For the text-containing cell, return its midpoint in (X, Y) coordinate format. 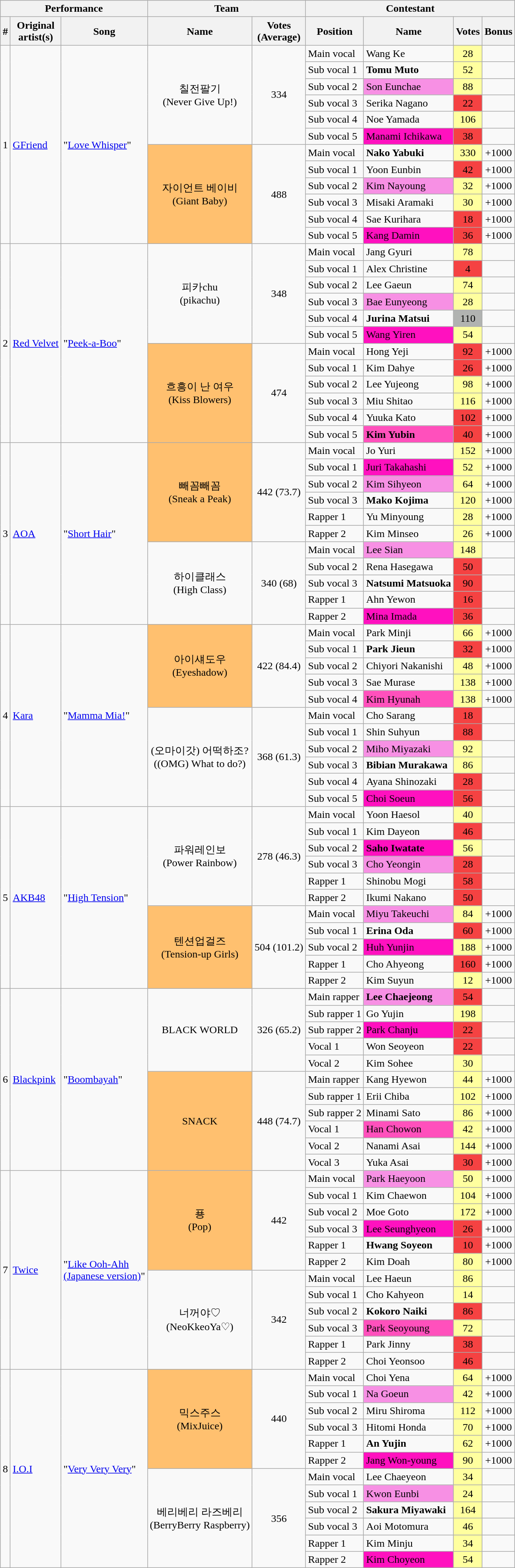
베리베리 라즈베리(BerryBerry Raspberry) (200, 1518)
348 (279, 294)
Na Goeun (409, 1394)
Park Jinny (409, 1344)
330 (468, 153)
Shinobu Mogi (409, 881)
빼꼼빼꼼(Sneak a Peak) (200, 492)
Yuka Asai (409, 1162)
44 (468, 1080)
160 (468, 964)
Rena Hasegawa (409, 567)
340 (68) (279, 583)
Jurina Matsui (409, 318)
Saho Iwatate (409, 848)
60 (468, 931)
Noe Yamada (409, 120)
"Boombayah" (104, 1079)
Sae Kurihara (409, 219)
Tomu Muto (409, 70)
Erina Oda (409, 931)
Park Haeyoon (409, 1179)
Votes (468, 31)
144 (468, 1146)
Miyu Takeuchi (409, 914)
Park Minji (409, 633)
84 (468, 914)
피카chu(pikachu) (200, 294)
Originalartist(s) (36, 31)
"Mamma Mia!" (104, 716)
110 (468, 318)
Choi Yeonsoo (409, 1361)
Miho Miyazaki (409, 748)
504 (101.2) (279, 947)
Aoi Motomura (409, 1526)
440 (279, 1419)
텐션업걸즈(Tension-up Girls) (200, 947)
Hwang Soyeon (409, 1245)
Kim Minseo (409, 534)
Cho Yeongin (409, 864)
Performance (74, 9)
112 (468, 1411)
Miu Shitao (409, 401)
Lee Gaeun (409, 285)
Jo Yuri (409, 450)
164 (468, 1510)
Kim Dahye (409, 368)
Yuuka Kato (409, 417)
Lee Yujeong (409, 384)
78 (468, 252)
48 (468, 666)
Sakura Miyawaki (409, 1510)
278 (46.3) (279, 856)
Kim Choyeon (409, 1560)
98 (468, 384)
326 (65.2) (279, 1030)
Lee Sian (409, 550)
14 (468, 1295)
Kokoro Naiki (409, 1311)
"Short Hair" (104, 533)
58 (468, 881)
Minami Sato (409, 1113)
AKB48 (36, 897)
Serika Nagano (409, 103)
Nako Yabuki (409, 153)
474 (279, 393)
Jang Won-young (409, 1460)
334 (279, 95)
AOA (36, 533)
Kim Chaewon (409, 1195)
188 (468, 947)
"Very Very Very" (104, 1469)
Red Velvet (36, 344)
66 (468, 633)
104 (468, 1195)
Song (104, 31)
Juri Takahashi (409, 467)
152 (468, 450)
Alex Christine (409, 269)
Bae Eunyeong (409, 302)
6 (5, 1079)
Shin Suhyun (409, 732)
"High Tension" (104, 897)
Mako Kojima (409, 500)
Ayana Shinozaki (409, 782)
아이섀도우(Eyeshadow) (200, 666)
Blackpink (36, 1079)
Team (226, 9)
Kim Sihyeon (409, 484)
Kim Sohee (409, 1063)
푱(Pop) (200, 1220)
Yoon Eunbin (409, 169)
"Peek-a-Boo" (104, 344)
8 (5, 1469)
Lee Seunghyeon (409, 1228)
120 (468, 500)
Contestant (410, 9)
SNACK (200, 1121)
Votes(Average) (279, 31)
Park Seoyoung (409, 1328)
Kang Hyewon (409, 1080)
Sae Murase (409, 682)
Kim Yubin (409, 434)
Kim Suyun (409, 980)
Kang Damin (409, 236)
Kwon Eunbi (409, 1493)
Ikumi Nakano (409, 897)
너꺼야♡(NeoKkeoYa♡) (200, 1319)
72 (468, 1328)
148 (468, 550)
Vocal 3 (335, 1162)
Go Yujin (409, 1014)
Lee Haeun (409, 1278)
(오마이갓) 어떡하조?((OMG) What to do?) (200, 757)
BLACK WORLD (200, 1030)
Bibian Murakawa (409, 765)
Kara (36, 716)
Nanami Asai (409, 1146)
Mina Imada (409, 616)
Erii Chiba (409, 1096)
Han Chowon (409, 1129)
70 (468, 1427)
Cho Kahyeon (409, 1295)
368 (61.3) (279, 757)
하이클래스(High Class) (200, 583)
Kim Doah (409, 1261)
Misaki Aramaki (409, 202)
Wang Ke (409, 53)
Lee Chaejeong (409, 997)
Yoon Haesol (409, 815)
Won Seoyeon (409, 1047)
Natsumi Matsuoka (409, 583)
422 (84.4) (279, 666)
16 (468, 600)
Cho Sarang (409, 715)
106 (468, 120)
Kim Minju (409, 1543)
칠전팔기(Never Give Up!) (200, 95)
356 (279, 1518)
Position (335, 31)
5 (5, 897)
흐흥이 난 여우(Kiss Blowers) (200, 393)
488 (279, 194)
Manami Ichikawa (409, 136)
80 (468, 1261)
Lee Chaeyeon (409, 1477)
Hong Yeji (409, 351)
116 (468, 401)
자이언트 베이비(Giant Baby) (200, 194)
I.O.I (36, 1469)
62 (468, 1444)
7 (5, 1270)
10 (468, 1245)
파워레인보(Power Rainbow) (200, 856)
Choi Yena (409, 1378)
Ahn Yewon (409, 600)
24 (468, 1493)
Jang Gyuri (409, 252)
74 (468, 285)
Cho Ahyeong (409, 964)
Bonus (499, 31)
Son Eunchae (409, 87)
Park Chanju (409, 1030)
믹스주스(MixJuice) (200, 1419)
Moe Goto (409, 1212)
Twice (36, 1270)
An Yujin (409, 1444)
1 (5, 144)
Huh Yunjin (409, 947)
"Like Ooh-Ahh(Japanese version)" (104, 1270)
Yu Minyoung (409, 517)
Chiyori Nakanishi (409, 666)
Miru Shiroma (409, 1411)
Choi Soeun (409, 798)
"Love Whisper" (104, 144)
442 (73.7) (279, 492)
2 (5, 344)
Kim Hyunah (409, 699)
12 (468, 980)
3 (5, 533)
448 (74.7) (279, 1121)
GFriend (36, 144)
Park Jieun (409, 649)
442 (279, 1220)
Kim Nayoung (409, 186)
198 (468, 1014)
342 (279, 1319)
Hitomi Honda (409, 1427)
# (5, 31)
172 (468, 1212)
Kim Dayeon (409, 831)
Wang Yiren (409, 335)
